Pinpoint the cell where the given text exists, returning its [x, y] midpoint coordinate. 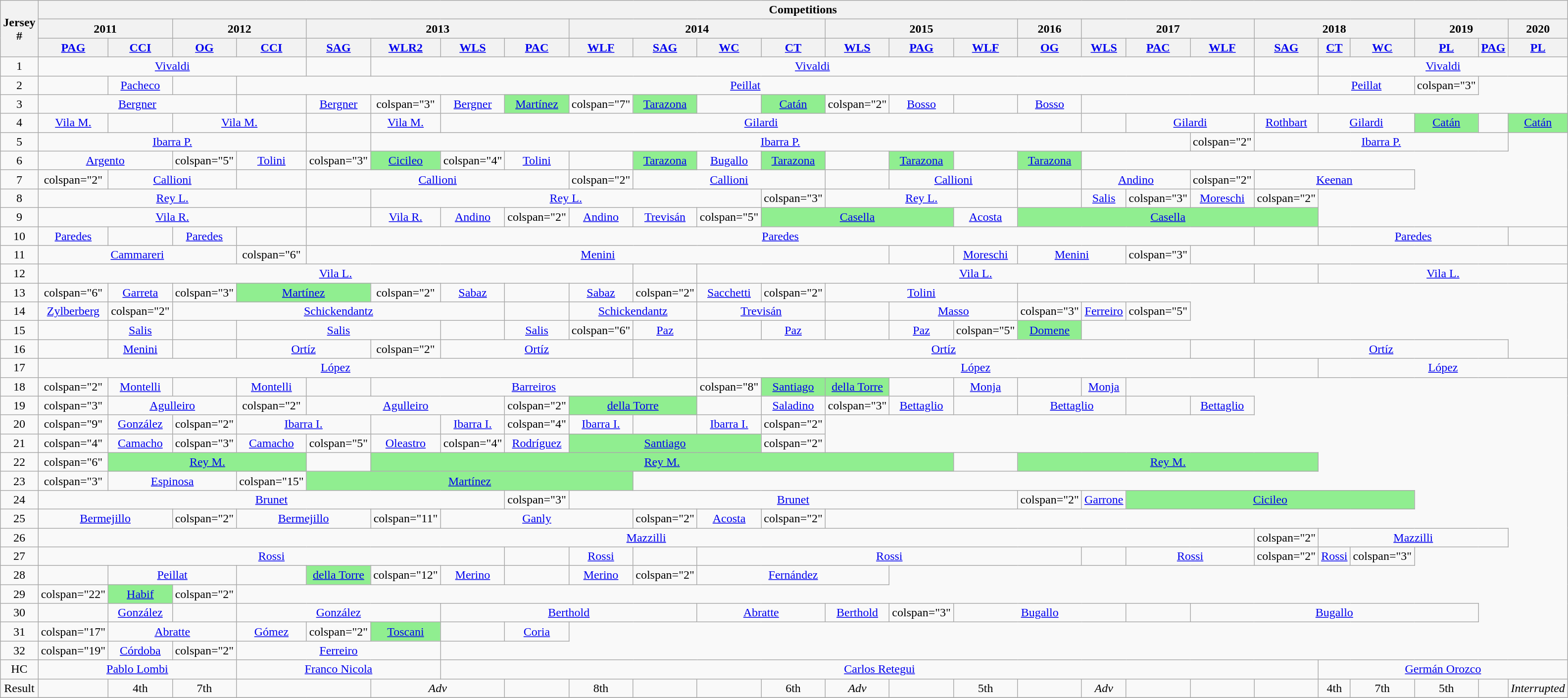
28 [19, 575]
2012 [240, 29]
2017 [1168, 29]
Fernández [793, 575]
2011 [105, 29]
26 [19, 537]
2013 [438, 29]
22 [19, 462]
Córdoba [141, 650]
Ganly [537, 518]
2018 [1334, 29]
Pablo Lombi [138, 669]
colspan="11" [406, 518]
20 [19, 424]
2016 [1050, 29]
5 [19, 142]
colspan="22" [73, 594]
Pacheco [141, 85]
32 [19, 650]
2019 [1461, 29]
Barreiros [534, 387]
13 [19, 293]
2014 [697, 29]
31 [19, 632]
WLR2 [406, 48]
14 [19, 311]
Keenan [1334, 179]
30 [19, 613]
colspan="9" [73, 424]
19 [19, 405]
Garrone [1104, 499]
colspan="17" [73, 632]
Rothbart [1286, 123]
3 [19, 104]
27 [19, 556]
12 [19, 274]
1 [19, 66]
10 [19, 236]
9 [19, 217]
Coria [537, 632]
21 [19, 443]
4 [19, 123]
Result [19, 688]
Interrupted [1538, 688]
8 [19, 198]
2 [19, 85]
Germán Orozco [1443, 669]
17 [19, 368]
HC [19, 669]
16 [19, 349]
Toscani [406, 632]
24 [19, 499]
Garreta [141, 293]
Jersey # [19, 29]
23 [19, 481]
2015 [922, 29]
Argento [105, 160]
Franco Nicola [339, 669]
colspan="15" [272, 481]
Espinosa [172, 481]
Competitions [803, 10]
2020 [1538, 29]
Rodríguez [537, 443]
Gómez [272, 632]
29 [19, 594]
Masso [953, 311]
15 [19, 330]
25 [19, 518]
colspan="19" [73, 650]
Oleastro [406, 443]
7 [19, 179]
Saladino [793, 405]
11 [19, 255]
colspan="12" [406, 575]
Domene [1050, 330]
colspan="8" [729, 387]
Sacchetti [729, 293]
Cammareri [138, 255]
colspan="7" [601, 104]
Zylberberg [73, 311]
6th [793, 688]
Carlos Retegui [879, 669]
18 [19, 387]
8th [601, 688]
6 [19, 160]
Habif [141, 594]
